Output the (x, y) coordinate of the center of the cell containing the given text.  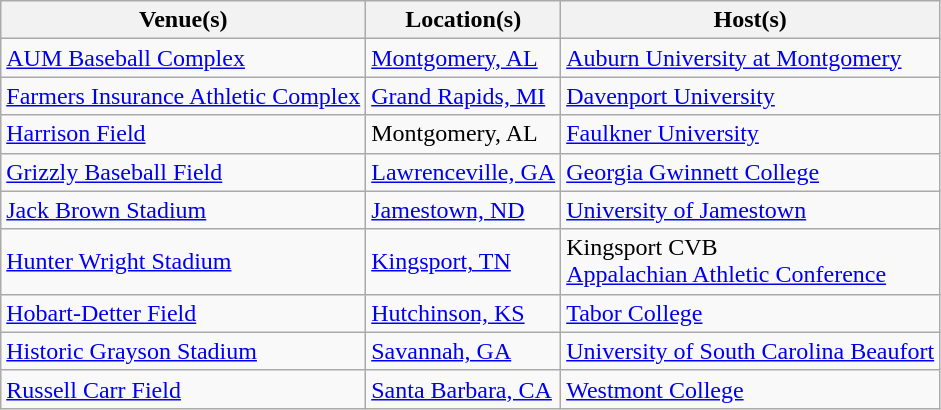
Westmont College (750, 389)
Faulkner University (750, 134)
Davenport University (750, 96)
Russell Carr Field (184, 389)
Georgia Gwinnett College (750, 172)
Historic Grayson Stadium (184, 351)
AUM Baseball Complex (184, 58)
Savannah, GA (464, 351)
Grizzly Baseball Field (184, 172)
Auburn University at Montgomery (750, 58)
Lawrenceville, GA (464, 172)
Hobart-Detter Field (184, 313)
Kingsport, TN (464, 262)
Hutchinson, KS (464, 313)
Jack Brown Stadium (184, 210)
Venue(s) (184, 20)
Host(s) (750, 20)
University of Jamestown (750, 210)
Harrison Field (184, 134)
Hunter Wright Stadium (184, 262)
Jamestown, ND (464, 210)
University of South Carolina Beaufort (750, 351)
Kingsport CVBAppalachian Athletic Conference (750, 262)
Tabor College (750, 313)
Grand Rapids, MI (464, 96)
Santa Barbara, CA (464, 389)
Farmers Insurance Athletic Complex (184, 96)
Location(s) (464, 20)
